From the cell containing the given text, extract its center point as (X, Y) coordinate. 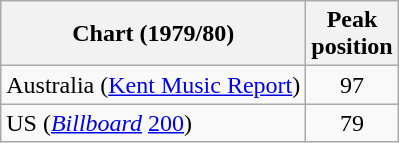
Australia (Kent Music Report) (154, 85)
Chart (1979/80) (154, 34)
Peakposition (352, 34)
US (Billboard 200) (154, 123)
97 (352, 85)
79 (352, 123)
